Identify which cell holds the provided text, then report its (X, Y) central coordinate. 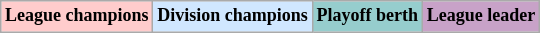
Playoff berth (367, 16)
League champions (77, 16)
Division champions (232, 16)
League leader (480, 16)
